Identify which cell holds the provided text, then report its [x, y] central coordinate. 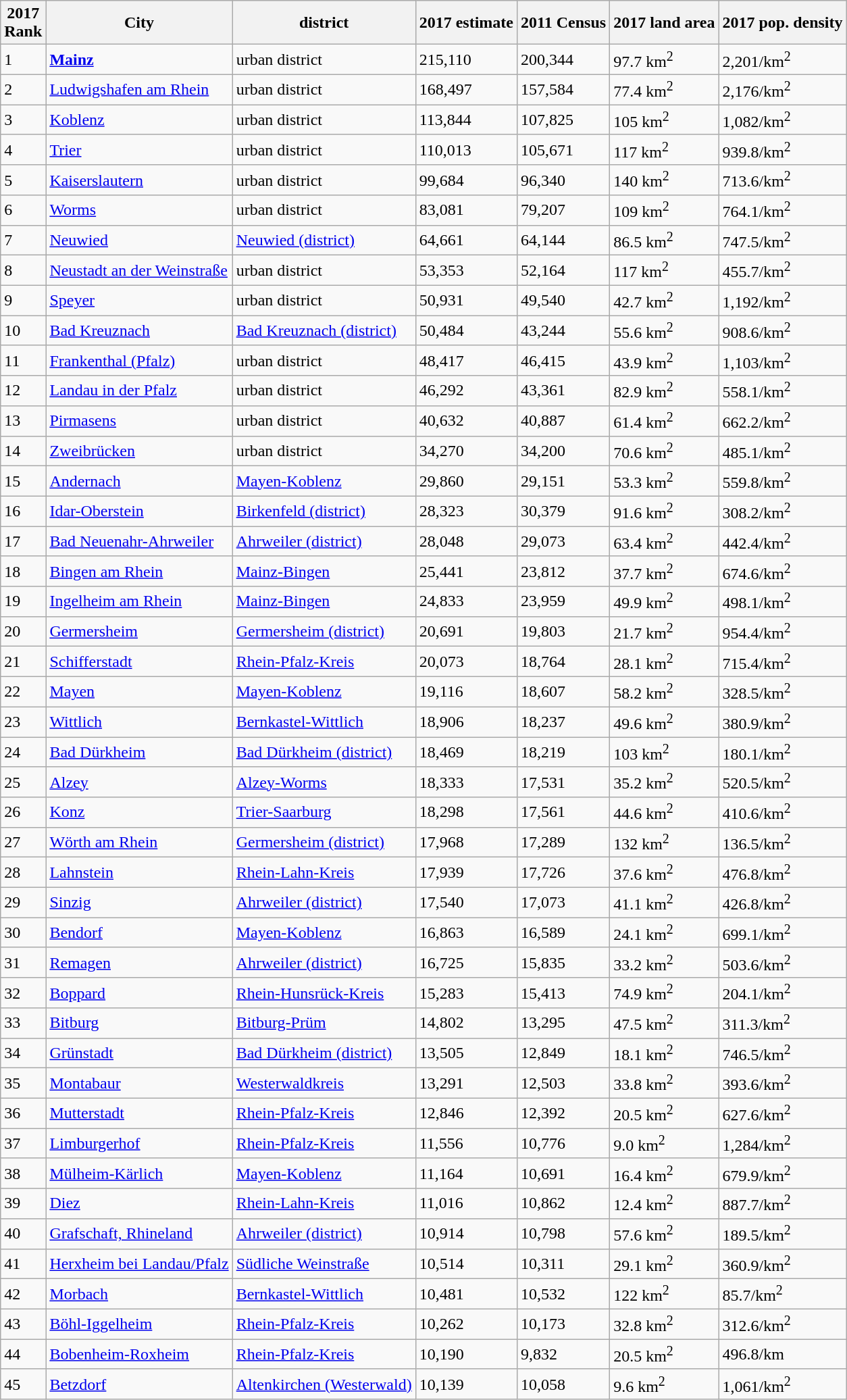
33.8 km2 [665, 1084]
Mainz [139, 59]
189.5/km2 [782, 1234]
45 [23, 1384]
77.4 km2 [665, 89]
35.2 km2 [665, 782]
49,540 [563, 300]
18,607 [563, 692]
10,058 [563, 1384]
53,353 [466, 270]
200,344 [563, 59]
32.8 km2 [665, 1324]
13 [23, 420]
17,726 [563, 873]
20 [23, 631]
24.1 km2 [665, 932]
215,110 [466, 59]
Bingen am Rhein [139, 572]
Bendorf [139, 932]
43,361 [563, 391]
29,073 [563, 542]
10,311 [563, 1264]
63.4 km2 [665, 542]
12.4 km2 [665, 1204]
15,835 [563, 962]
57.6 km2 [665, 1234]
17,939 [466, 873]
24,833 [466, 601]
district [324, 23]
74.9 km2 [665, 993]
Boppard [139, 993]
50,931 [466, 300]
70.6 km2 [665, 451]
33.2 km2 [665, 962]
Kaiserslautern [139, 180]
110,013 [466, 150]
34,200 [563, 451]
25,441 [466, 572]
Diez [139, 1204]
Andernach [139, 481]
13,291 [466, 1084]
Mayen [139, 692]
97.7 km2 [665, 59]
Neuwied [139, 241]
39 [23, 1204]
Lahnstein [139, 873]
17,561 [563, 812]
12,846 [466, 1114]
17 [23, 542]
455.7/km2 [782, 270]
86.5 km2 [665, 241]
140 km2 [665, 180]
Mülheim-Kärlich [139, 1173]
10,532 [563, 1295]
2017 land area [665, 23]
954.4/km2 [782, 631]
34 [23, 1053]
662.2/km2 [782, 420]
49.9 km2 [665, 601]
12,849 [563, 1053]
28,323 [466, 511]
887.7/km2 [782, 1204]
42.7 km2 [665, 300]
18 [23, 572]
Konz [139, 812]
122 km2 [665, 1295]
Schifferstadt [139, 662]
19 [23, 601]
2017 estimate [466, 23]
168,497 [466, 89]
10,262 [466, 1324]
393.6/km2 [782, 1084]
42 [23, 1295]
Ludwigshafen am Rhein [139, 89]
Neuwied (district) [324, 241]
7 [23, 241]
19,803 [563, 631]
Frankenthal (Pfalz) [139, 361]
715.4/km2 [782, 662]
10,798 [563, 1234]
18,764 [563, 662]
43 [23, 1324]
37 [23, 1143]
2,176/km2 [782, 89]
23,812 [563, 572]
18,333 [466, 782]
29,860 [466, 481]
558.1/km2 [782, 391]
328.5/km2 [782, 692]
15,283 [466, 993]
Sinzig [139, 903]
10,481 [466, 1295]
Herxheim bei Landau/Pfalz [139, 1264]
20,691 [466, 631]
Bitburg [139, 1023]
82.9 km2 [665, 391]
Ingelheim am Rhein [139, 601]
Bad Kreuznach [139, 331]
496.8/km [782, 1354]
442.4/km2 [782, 542]
18,237 [563, 722]
14 [23, 451]
Montabaur [139, 1084]
15 [23, 481]
23,959 [563, 601]
Alzey-Worms [324, 782]
46,292 [466, 391]
Landau in der Pfalz [139, 391]
26 [23, 812]
30 [23, 932]
559.8/km2 [782, 481]
Speyer [139, 300]
35 [23, 1084]
Pirmasens [139, 420]
1,061/km2 [782, 1384]
41.1 km2 [665, 903]
12,503 [563, 1084]
9,832 [563, 1354]
43,244 [563, 331]
5 [23, 180]
10,190 [466, 1354]
16.4 km2 [665, 1173]
10,173 [563, 1324]
53.3 km2 [665, 481]
18.1 km2 [665, 1053]
2017 pop. density [782, 23]
Koblenz [139, 120]
79,207 [563, 211]
Alzey [139, 782]
Rhein-Hunsrück-Kreis [324, 993]
8 [23, 270]
Birkenfeld (district) [324, 511]
52,164 [563, 270]
Betzdorf [139, 1384]
180.1/km2 [782, 753]
410.6/km2 [782, 812]
204.1/km2 [782, 993]
503.6/km2 [782, 962]
47.5 km2 [665, 1023]
113,844 [466, 120]
Morbach [139, 1295]
22 [23, 692]
699.1/km2 [782, 932]
679.9/km2 [782, 1173]
520.5/km2 [782, 782]
426.8/km2 [782, 903]
41 [23, 1264]
10,776 [563, 1143]
40,887 [563, 420]
6 [23, 211]
46,415 [563, 361]
49.6 km2 [665, 722]
16 [23, 511]
Bad Neuenahr-Ahrweiler [139, 542]
15,413 [563, 993]
Trier [139, 150]
36 [23, 1114]
99,684 [466, 180]
312.6/km2 [782, 1324]
17,531 [563, 782]
11,556 [466, 1143]
18,298 [466, 812]
Wörth am Rhein [139, 842]
1,103/km2 [782, 361]
37.7 km2 [665, 572]
64,144 [563, 241]
Germersheim [139, 631]
48,417 [466, 361]
85.7/km2 [782, 1295]
16,725 [466, 962]
33 [23, 1023]
13,505 [466, 1053]
50,484 [466, 331]
Wittlich [139, 722]
10,514 [466, 1264]
18,219 [563, 753]
28,048 [466, 542]
1,284/km2 [782, 1143]
713.6/km2 [782, 180]
12 [23, 391]
10,691 [563, 1173]
43.9 km2 [665, 361]
27 [23, 842]
29,151 [563, 481]
64,661 [466, 241]
17,540 [466, 903]
17,289 [563, 842]
16,589 [563, 932]
674.6/km2 [782, 572]
Südliche Weinstraße [324, 1264]
109 km2 [665, 211]
360.9/km2 [782, 1264]
11,016 [466, 1204]
24 [23, 753]
Bad Dürkheim [139, 753]
Trier-Saarburg [324, 812]
Westerwaldkreis [324, 1084]
107,825 [563, 120]
20,073 [466, 662]
96,340 [563, 180]
908.6/km2 [782, 331]
2 [23, 89]
498.1/km2 [782, 601]
16,863 [466, 932]
25 [23, 782]
311.3/km2 [782, 1023]
Limburgerhof [139, 1143]
3 [23, 120]
91.6 km2 [665, 511]
476.8/km2 [782, 873]
28.1 km2 [665, 662]
Bitburg-Prüm [324, 1023]
627.6/km2 [782, 1114]
1,082/km2 [782, 120]
380.9/km2 [782, 722]
City [139, 23]
103 km2 [665, 753]
13,295 [563, 1023]
Worms [139, 211]
105,671 [563, 150]
9 [23, 300]
747.5/km2 [782, 241]
32 [23, 993]
83,081 [466, 211]
105 km2 [665, 120]
23 [23, 722]
34,270 [466, 451]
136.5/km2 [782, 842]
61.4 km2 [665, 420]
31 [23, 962]
38 [23, 1173]
44.6 km2 [665, 812]
21 [23, 662]
40 [23, 1234]
Grünstadt [139, 1053]
9.6 km2 [665, 1384]
2011 Census [563, 23]
485.1/km2 [782, 451]
18,906 [466, 722]
29 [23, 903]
21.7 km2 [665, 631]
28 [23, 873]
Neustadt an der Weinstraße [139, 270]
17,968 [466, 842]
Mutterstadt [139, 1114]
2017Rank [23, 23]
1,192/km2 [782, 300]
Bad Kreuznach (district) [324, 331]
10,914 [466, 1234]
2,201/km2 [782, 59]
Idar-Oberstein [139, 511]
10,862 [563, 1204]
44 [23, 1354]
939.8/km2 [782, 150]
4 [23, 150]
Bobenheim-Roxheim [139, 1354]
14,802 [466, 1023]
157,584 [563, 89]
19,116 [466, 692]
Grafschaft, Rhineland [139, 1234]
17,073 [563, 903]
10 [23, 331]
10,139 [466, 1384]
Zweibrücken [139, 451]
746.5/km2 [782, 1053]
18,469 [466, 753]
Böhl-Iggelheim [139, 1324]
55.6 km2 [665, 331]
11 [23, 361]
29.1 km2 [665, 1264]
132 km2 [665, 842]
Altenkirchen (Westerwald) [324, 1384]
9.0 km2 [665, 1143]
308.2/km2 [782, 511]
40,632 [466, 420]
30,379 [563, 511]
Remagen [139, 962]
37.6 km2 [665, 873]
764.1/km2 [782, 211]
11,164 [466, 1173]
58.2 km2 [665, 692]
1 [23, 59]
12,392 [563, 1114]
